Extract the (x, y) coordinate from the center of the cell holding the provided text.  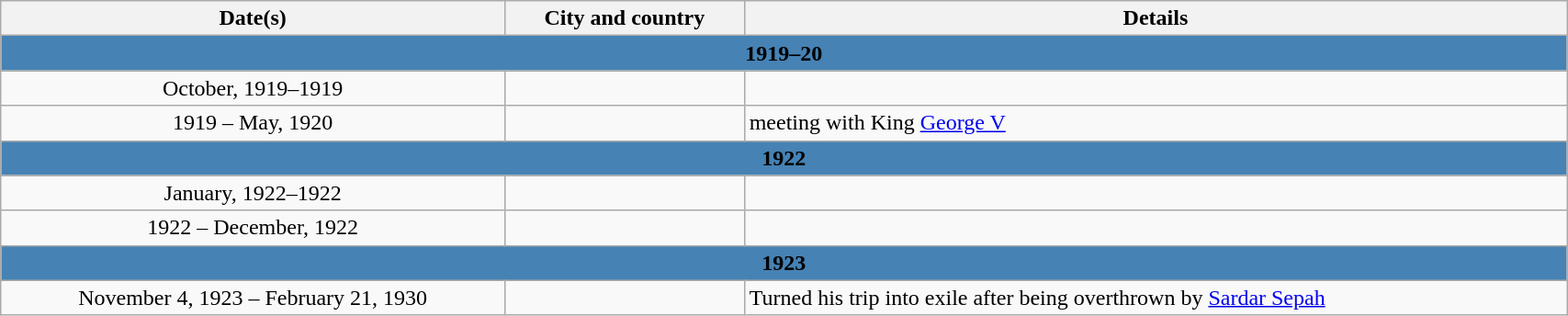
October, 1919–1919 (254, 88)
City and country (625, 18)
1922 (784, 158)
November 4, 1923 – February 21, 1930 (254, 298)
January, 1922–1922 (254, 193)
1923 (784, 263)
1919–20 (784, 53)
1919 – May, 1920 (254, 123)
meeting with King George V (1156, 123)
Details (1156, 18)
Date(s) (254, 18)
Turned his trip into exile after being overthrown by Sardar Sepah (1156, 298)
1922 – December, 1922 (254, 228)
